Return [X, Y] of the center of cell containing provided text 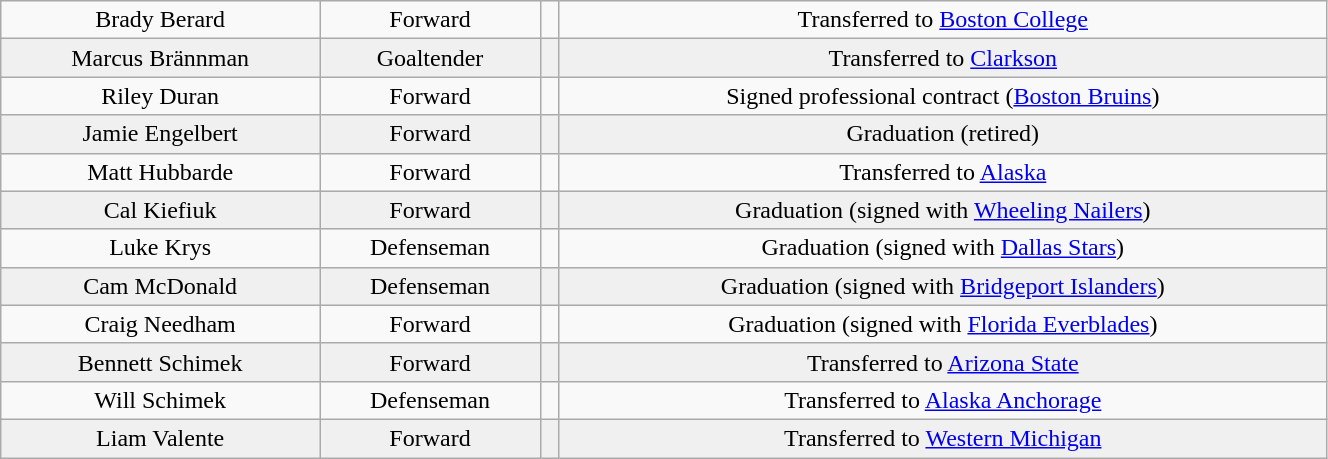
Will Schimek [160, 400]
Cam McDonald [160, 286]
Luke Krys [160, 248]
Jamie Engelbert [160, 134]
Marcus Brännman [160, 58]
Craig Needham [160, 324]
Transferred to Alaska [942, 172]
Goaltender [430, 58]
Transferred to Boston College [942, 20]
Matt Hubbarde [160, 172]
Graduation (signed with Dallas Stars) [942, 248]
Transferred to Clarkson [942, 58]
Signed professional contract (Boston Bruins) [942, 96]
Graduation (retired) [942, 134]
Cal Kiefiuk [160, 210]
Bennett Schimek [160, 362]
Graduation (signed with Bridgeport Islanders) [942, 286]
Transferred to Alaska Anchorage [942, 400]
Graduation (signed with Florida Everblades) [942, 324]
Transferred to Western Michigan [942, 438]
Riley Duran [160, 96]
Transferred to Arizona State [942, 362]
Graduation (signed with Wheeling Nailers) [942, 210]
Liam Valente [160, 438]
Brady Berard [160, 20]
